Output the [x, y] coordinate of the center of the cell containing the given text.  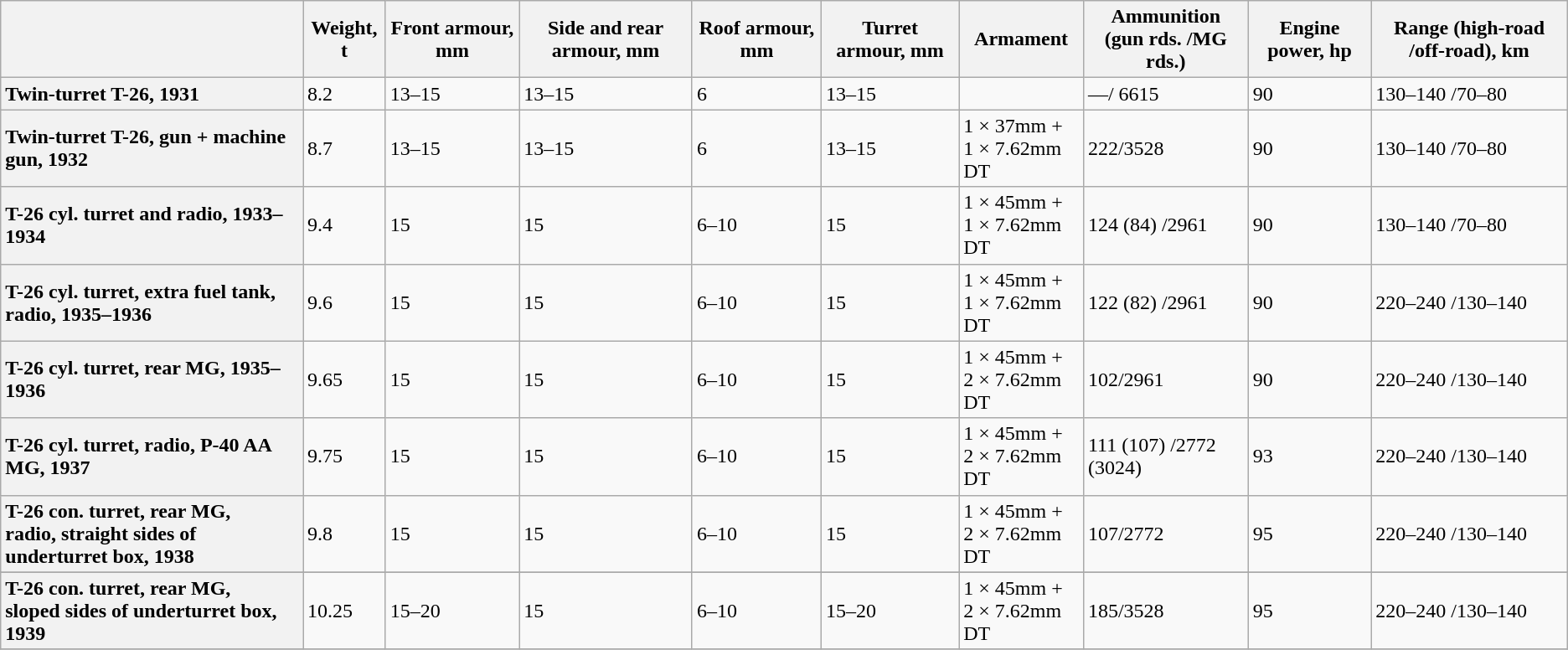
185/3528 [1166, 611]
9.65 [345, 379]
Front armour, mm [452, 39]
124 (84) /2961 [1166, 225]
Weight, t [345, 39]
Side and rear armour, mm [606, 39]
—/ 6615 [1166, 94]
10.25 [345, 611]
93 [1310, 457]
Armament [1022, 39]
Twin-turret T-26, 1931 [152, 94]
111 (107) /2772 (3024) [1166, 457]
8.7 [345, 148]
9.8 [345, 534]
T-26 con. turret, rear MG,radio, straight sides of underturret box, 1938 [152, 534]
8.2 [345, 94]
Ammunition(gun rds. /MG rds.) [1166, 39]
Engine power, hp [1310, 39]
122 (82) /2961 [1166, 302]
Roof armour, mm [756, 39]
T-26 cyl. turret, rear MG, 1935–1936 [152, 379]
102/2961 [1166, 379]
T-26 cyl. turret, radio, P-40 AA MG, 1937 [152, 457]
Turret armour, mm [890, 39]
107/2772 [1166, 534]
Range (high-road /off-road), km [1469, 39]
9.75 [345, 457]
Twin-turret T-26, gun + machine gun, 1932 [152, 148]
T-26 cyl. turret and radio, 1933–1934 [152, 225]
9.6 [345, 302]
9.4 [345, 225]
222/3528 [1166, 148]
1 × 37mm + 1 × 7.62mm DT [1022, 148]
T-26 con. turret, rear MG,sloped sides of underturret box, 1939 [152, 611]
T-26 cyl. turret, extra fuel tank, radio, 1935–1936 [152, 302]
